Detect which cell encompasses the target text, then output its (X, Y) center coordinate. 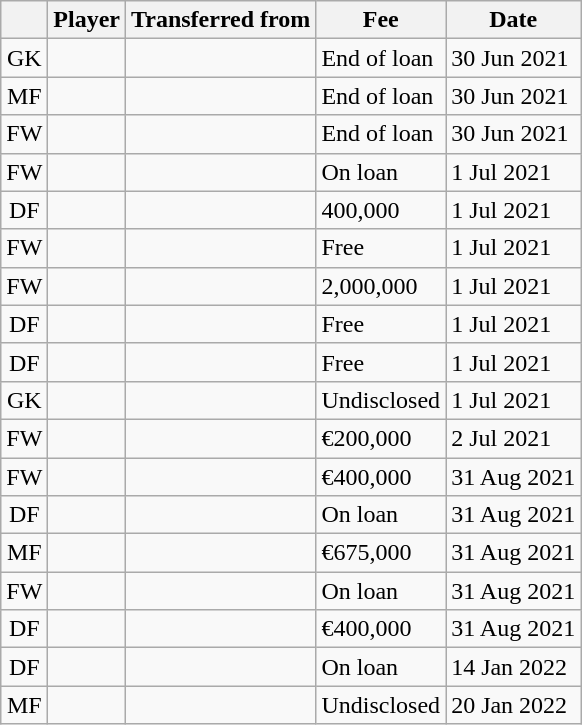
400,000 (381, 210)
Fee (381, 20)
Player (87, 20)
€675,000 (381, 553)
2,000,000 (381, 286)
20 Jan 2022 (514, 705)
€200,000 (381, 438)
2 Jul 2021 (514, 438)
Date (514, 20)
Transferred from (221, 20)
14 Jan 2022 (514, 667)
